Extract the (X, Y) coordinate from the center of the cell holding the provided text.  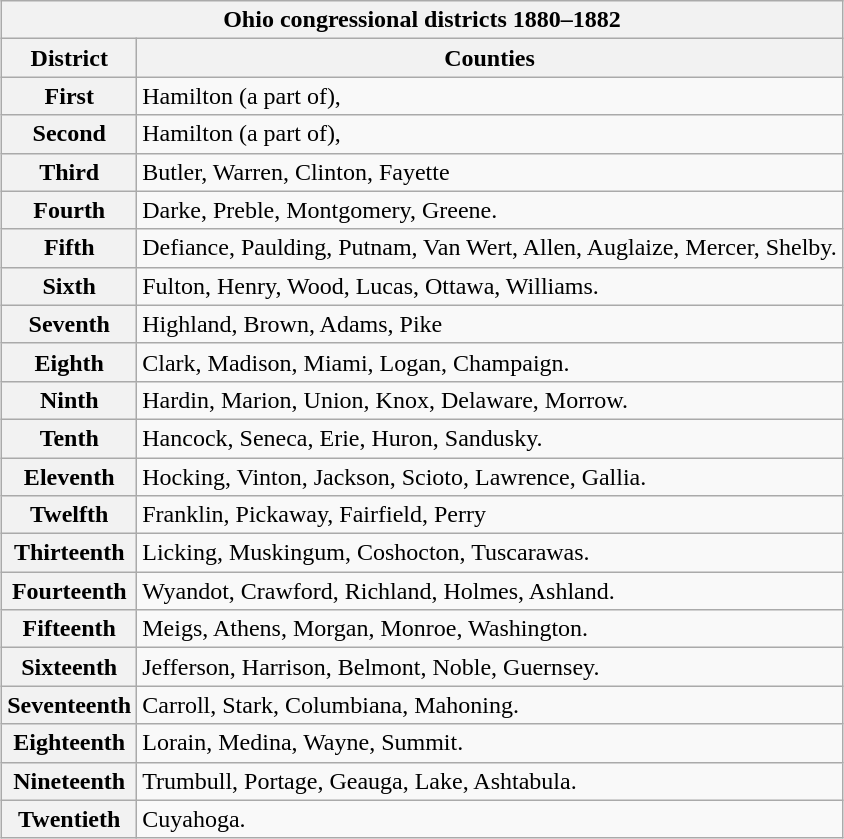
Hocking, Vinton, Jackson, Scioto, Lawrence, Gallia. (490, 477)
Lorain, Medina, Wayne, Summit. (490, 743)
Counties (490, 58)
Third (70, 172)
Tenth (70, 438)
Ohio congressional districts 1880–1882 (422, 20)
Wyandot, Crawford, Richland, Holmes, Ashland. (490, 591)
Darke, Preble, Montgomery, Greene. (490, 210)
Licking, Muskingum, Coshocton, Tuscarawas. (490, 553)
Twentieth (70, 819)
Carroll, Stark, Columbiana, Mahoning. (490, 705)
Twelfth (70, 515)
Hancock, Seneca, Erie, Huron, Sandusky. (490, 438)
Sixth (70, 286)
Fifth (70, 248)
Eighteenth (70, 743)
Cuyahoga. (490, 819)
Trumbull, Portage, Geauga, Lake, Ashtabula. (490, 781)
Jefferson, Harrison, Belmont, Noble, Guernsey. (490, 667)
First (70, 96)
Franklin, Pickaway, Fairfield, Perry (490, 515)
District (70, 58)
Meigs, Athens, Morgan, Monroe, Washington. (490, 629)
Thirteenth (70, 553)
Fifteenth (70, 629)
Eleventh (70, 477)
Nineteenth (70, 781)
Ninth (70, 400)
Sixteenth (70, 667)
Hardin, Marion, Union, Knox, Delaware, Morrow. (490, 400)
Seventh (70, 324)
Fourth (70, 210)
Defiance, Paulding, Putnam, Van Wert, Allen, Auglaize, Mercer, Shelby. (490, 248)
Butler, Warren, Clinton, Fayette (490, 172)
Eighth (70, 362)
Fulton, Henry, Wood, Lucas, Ottawa, Williams. (490, 286)
Fourteenth (70, 591)
Seventeenth (70, 705)
Second (70, 134)
Highland, Brown, Adams, Pike (490, 324)
Clark, Madison, Miami, Logan, Champaign. (490, 362)
